Identify which cell holds the provided text, then report its (X, Y) central coordinate. 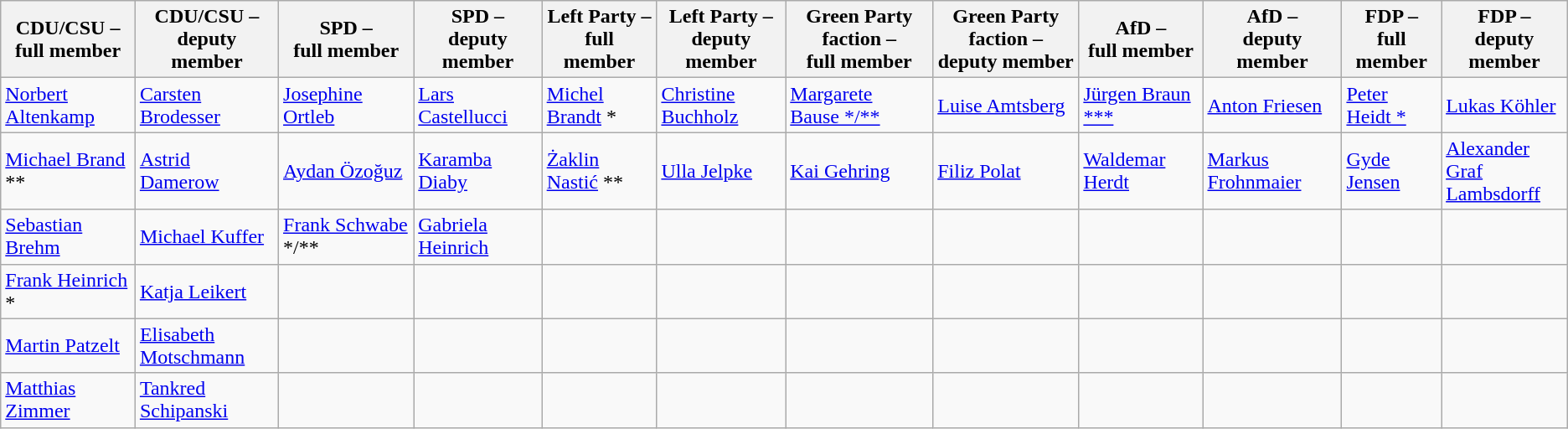
Waldemar Herdt (1141, 171)
Katja Leikert (206, 292)
ElisabethMotschmann (206, 345)
Christine Buchholz (721, 106)
AfD –deputy member (1272, 39)
Jürgen Braun *** (1141, 106)
Aydan Özoğuz (347, 171)
Peter Heidt * (1392, 106)
Frank Schwabe */** (347, 236)
Josephine Ortleb (347, 106)
Ulla Jelpke (721, 171)
Frank Heinrich * (69, 292)
Norbert Altenkamp (69, 106)
FDP –full member (1392, 39)
Karamba Diaby (477, 171)
Martin Patzelt (69, 345)
Anton Friesen (1272, 106)
Michael Kuffer (206, 236)
Green Party faction –deputy member (1006, 39)
Left Party –full member (600, 39)
Filiz Polat (1006, 171)
FDP –deputy member (1504, 39)
Carsten Brodesser (206, 106)
Matthias Zimmer (69, 401)
Green Party faction –full member (859, 39)
Gabriela Heinrich (477, 236)
Lukas Köhler (1504, 106)
Kai Gehring (859, 171)
CDU/CSU –deputy member (206, 39)
MargareteBause */** (859, 106)
Sebastian Brehm (69, 236)
Tankred Schipanski (206, 401)
SPD –deputy member (477, 39)
Astrid Damerow (206, 171)
AfD –full member (1141, 39)
Michael Brand ** (69, 171)
Lars Castellucci (477, 106)
Żaklin Nastić ** (600, 171)
Gyde Jensen (1392, 171)
Luise Amtsberg (1006, 106)
Alexander GrafLambsdorff (1504, 171)
Michel Brandt * (600, 106)
Markus Frohnmaier (1272, 171)
Left Party –deputy member (721, 39)
CDU/CSU –full member (69, 39)
SPD –full member (347, 39)
